Find where the given text appears and provide that cell's center as [x, y] coordinate. 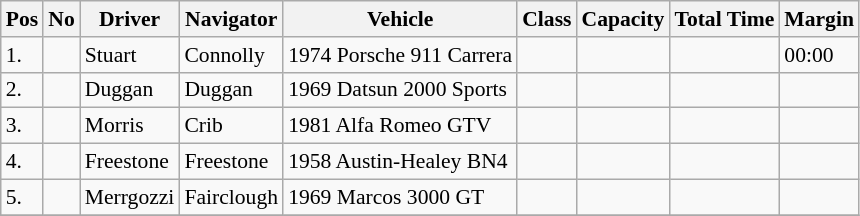
4. [22, 162]
Driver [130, 19]
Connolly [231, 55]
Morris [130, 126]
00:00 [819, 55]
1981 Alfa Romeo GTV [400, 126]
Fairclough [231, 197]
1969 Datsun 2000 Sports [400, 90]
Stuart [130, 55]
1. [22, 55]
1969 Marcos 3000 GT [400, 197]
2. [22, 90]
Crib [231, 126]
5. [22, 197]
Pos [22, 19]
1958 Austin-Healey BN4 [400, 162]
Navigator [231, 19]
Vehicle [400, 19]
3. [22, 126]
Margin [819, 19]
Total Time [724, 19]
1974 Porsche 911 Carrera [400, 55]
Capacity [624, 19]
No [62, 19]
Class [546, 19]
Merrgozzi [130, 197]
